For the text-containing cell, return its midpoint in (x, y) coordinate format. 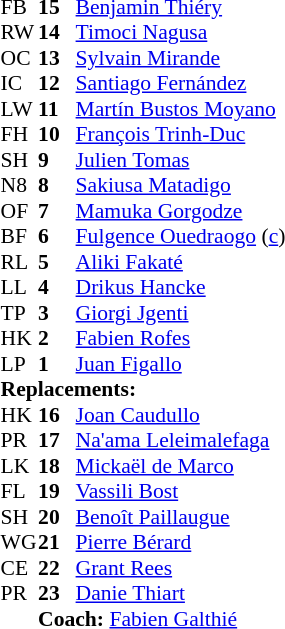
17 (57, 441)
CE (20, 568)
6 (57, 237)
12 (57, 83)
10 (57, 135)
23 (57, 593)
16 (57, 415)
5 (57, 262)
WG (20, 543)
13 (57, 58)
9 (57, 160)
21 (57, 543)
FL (20, 491)
N8 (20, 185)
IC (20, 83)
LW (20, 109)
18 (57, 466)
LK (20, 466)
2 (57, 339)
4 (57, 287)
RW (20, 33)
20 (57, 517)
TP (20, 313)
14 (57, 33)
LP (20, 364)
7 (57, 211)
19 (57, 491)
FH (20, 135)
11 (57, 109)
1 (57, 364)
OF (20, 211)
OC (20, 58)
RL (20, 262)
LL (20, 287)
3 (57, 313)
22 (57, 568)
8 (57, 185)
BF (20, 237)
